For the text-containing cell, return its midpoint in [x, y] coordinate format. 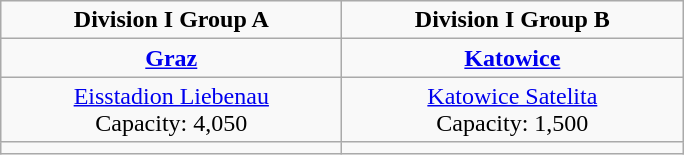
Katowice SatelitaCapacity: 1,500 [512, 110]
Katowice [512, 58]
Graz [172, 58]
Division I Group A [172, 20]
Division I Group B [512, 20]
Eisstadion LiebenauCapacity: 4,050 [172, 110]
